For the text-containing cell, return its midpoint in (X, Y) coordinate format. 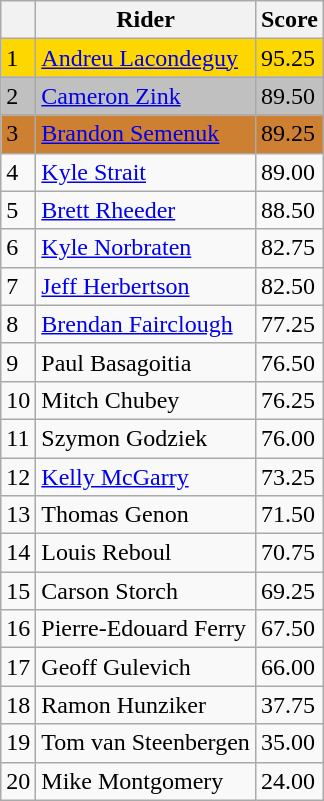
Paul Basagoitia (146, 362)
3 (18, 134)
Brandon Semenuk (146, 134)
9 (18, 362)
67.50 (289, 629)
Kelly McGarry (146, 477)
Jeff Herbertson (146, 286)
8 (18, 324)
Szymon Godziek (146, 438)
10 (18, 400)
Mitch Chubey (146, 400)
Louis Reboul (146, 553)
24.00 (289, 781)
69.25 (289, 591)
Kyle Strait (146, 172)
Thomas Genon (146, 515)
13 (18, 515)
17 (18, 667)
82.50 (289, 286)
76.50 (289, 362)
76.00 (289, 438)
Brett Rheeder (146, 210)
Score (289, 20)
71.50 (289, 515)
Kyle Norbraten (146, 248)
16 (18, 629)
19 (18, 743)
7 (18, 286)
66.00 (289, 667)
76.25 (289, 400)
89.50 (289, 96)
6 (18, 248)
35.00 (289, 743)
Mike Montgomery (146, 781)
5 (18, 210)
37.75 (289, 705)
12 (18, 477)
Geoff Gulevich (146, 667)
1 (18, 58)
Cameron Zink (146, 96)
20 (18, 781)
18 (18, 705)
88.50 (289, 210)
89.00 (289, 172)
15 (18, 591)
70.75 (289, 553)
89.25 (289, 134)
95.25 (289, 58)
14 (18, 553)
Andreu Lacondeguy (146, 58)
73.25 (289, 477)
77.25 (289, 324)
Tom van Steenbergen (146, 743)
82.75 (289, 248)
4 (18, 172)
Brendan Fairclough (146, 324)
Rider (146, 20)
Ramon Hunziker (146, 705)
2 (18, 96)
Carson Storch (146, 591)
11 (18, 438)
Pierre-Edouard Ferry (146, 629)
